For the text-containing cell, return its midpoint in [x, y] coordinate format. 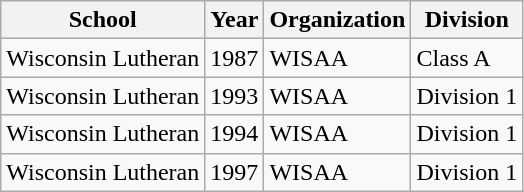
Organization [338, 20]
Class A [467, 58]
1993 [234, 96]
Year [234, 20]
Division [467, 20]
School [103, 20]
1994 [234, 134]
1987 [234, 58]
1997 [234, 172]
